Output the (x, y) coordinate of the center of the cell containing the given text.  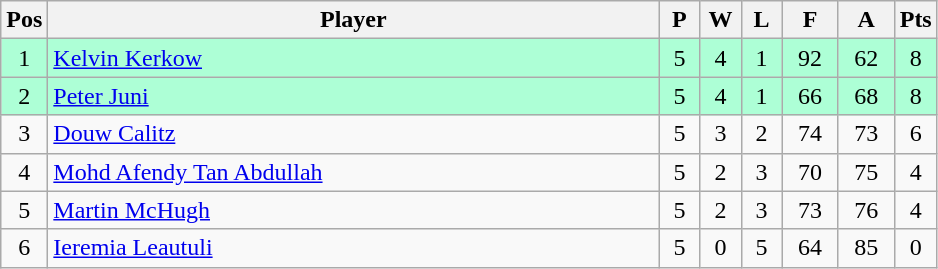
Ieremia Leautuli (354, 248)
Douw Calitz (354, 134)
W (720, 20)
A (866, 20)
Pos (24, 20)
75 (866, 172)
L (762, 20)
Pts (916, 20)
Peter Juni (354, 96)
62 (866, 58)
Player (354, 20)
P (680, 20)
Mohd Afendy Tan Abdullah (354, 172)
66 (810, 96)
85 (866, 248)
92 (810, 58)
68 (866, 96)
Kelvin Kerkow (354, 58)
74 (810, 134)
Martin McHugh (354, 210)
76 (866, 210)
64 (810, 248)
F (810, 20)
70 (810, 172)
